Scan for the cell matching the given text and deliver its (X, Y) coordinate at center. 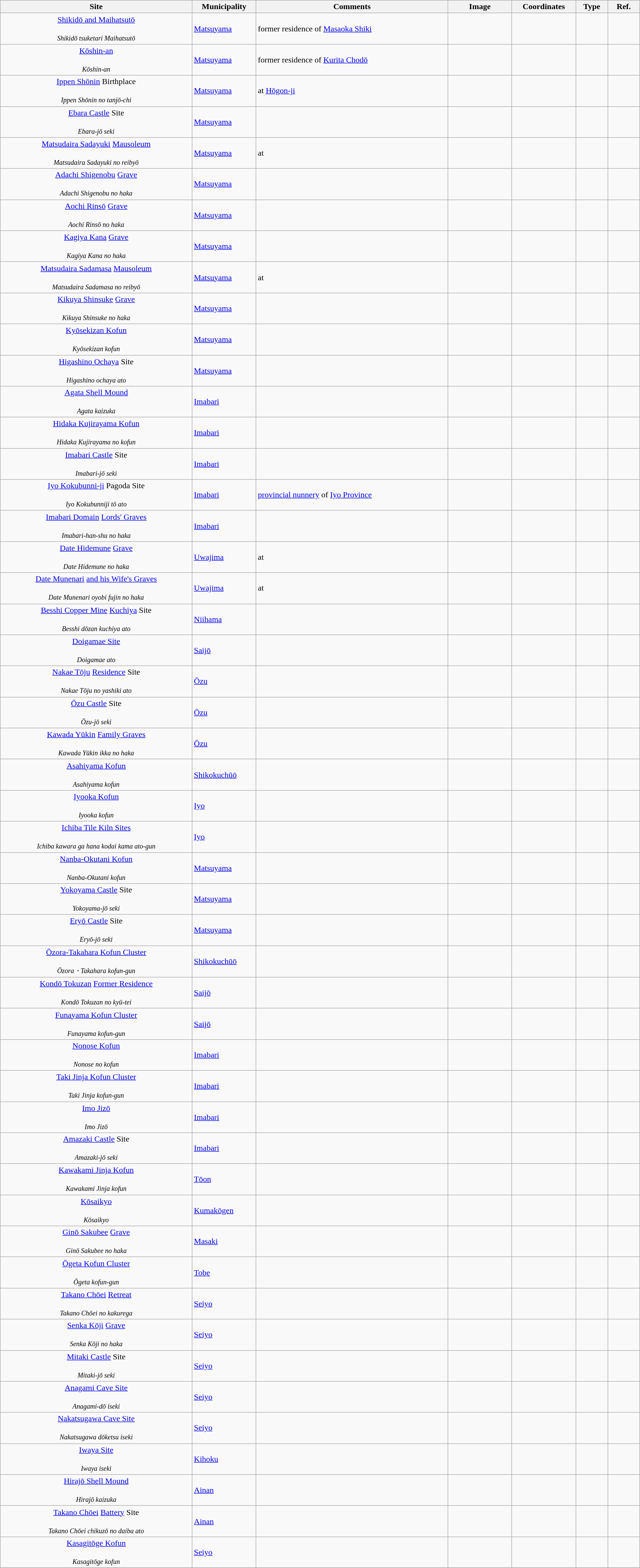
Ref. (624, 7)
Matsudaira Sadamasa MausoleumMatsudaira Sadamasa no reibyō (96, 277)
Iwaya SiteIwaya iseki (96, 1459)
Hidaka Kujirayama KofunHidaka Kujirayama no kofun (96, 433)
Kihoku (224, 1459)
Yokoyama Castle SiteYokoyama-jō seki (96, 899)
Kawada Yūkin Family GravesKawada Yūkin ikka no haka (96, 743)
Higashino Ochaya SiteHigashino ochaya ato (96, 371)
Senka Kōji GraveSenka Kōji no haka (96, 1335)
Taki Jinja Kofun ClusterTaki Jinja kofun-gun (96, 1086)
Mitaki Castle SiteMitaki-jō seki (96, 1366)
Ōzu Castle SiteŌzu-jō seki (96, 712)
Imabari Castle SiteImabari-jō seki (96, 464)
Coordinates (543, 7)
Nakatsugawa Cave SiteNakatsugawa dōketsu iseki (96, 1428)
Ippen Shōnin BirthplaceIppen Shōnin no tanjō-chi (96, 91)
Ōgeta Kofun ClusterŌgeta kofun-gun (96, 1273)
Hirajō Shell MoundHirajō kaizuka (96, 1490)
Amazaki Castle SiteAmazaki-jō seki (96, 1148)
Date Munenari and his Wife's GravesDate Munenari oyobi fujin no haka (96, 588)
Date Hidemune GraveDate Hidemune no haka (96, 557)
Comments (352, 7)
Iyo Kokubunni-ji Pagoda SiteIyo Kokubunniji tō ato (96, 495)
Agata Shell MoundAgata kaizuka (96, 402)
KōsaikyoKōsaikyo (96, 1210)
Image (480, 7)
Aochi Rinsō GraveAochi Rinsō no haka (96, 215)
Matsudaira Sadayuki MausoleumMatsudaira Sadayuki no reibyō (96, 153)
Shikidō and MaihatsutōShikidō tsuketari Maihatsutō (96, 29)
Tōon (224, 1179)
Kasagitōge KofunKasagitōge kofun (96, 1552)
Kawakami Jinja KofunKawakami Jinja kofun (96, 1179)
Besshi Copper Mine Kuchiya SiteBesshi dōzan kuchiya ato (96, 619)
Takano Chōei Battery SiteTakano Chōei chikuzō no daiba ato (96, 1521)
former residence of Masaoka Shiki (352, 29)
Ebara Castle SiteEbara-jō seki (96, 122)
Funayama Kofun ClusterFunayama kofun-gun (96, 1024)
Adachi Shigenobu GraveAdachi Shigenobu no haka (96, 184)
Doigamae SiteDoigamae ato (96, 650)
Kondō Tokuzan Former ResidenceKondō Tokuzan no kyū-tei (96, 993)
Iyooka KofunIyooka kofun (96, 806)
Kagiya Kana GraveKagiya Kana no haka (96, 246)
Imo JizōImo Jizō (96, 1117)
Nakae Tōju Residence SiteNakae Tōju no yashiki ato (96, 681)
Masaki (224, 1242)
Nanba-Okutani KofunNanba-Okutani kofun (96, 868)
Municipality (224, 7)
Niihama (224, 619)
Takano Chōei RetreatTakano Chōei no kakurega (96, 1304)
provincial nunnery of Iyo Province (352, 495)
Tobe (224, 1273)
Type (592, 7)
former residence of Kurita Chodō (352, 60)
Ōzora-Takahara Kofun ClusterŌzora・Takahara kofun-gun (96, 962)
Asahiyama KofunAsahiyama kofun (96, 775)
Kōshin-anKōshin-an (96, 60)
Kyōsekizan KofunKyōsekizan kofun (96, 339)
at Hōgon-ji (352, 91)
Kumakōgen (224, 1210)
Imabari Domain Lords' GravesImabari-han-shu no haka (96, 526)
Site (96, 7)
Nonose KofunNonose no kofun (96, 1055)
Ichiba Tile Kiln SitesIchiba kawara ga hana kodai kama ato-gun (96, 837)
Kikuya Shinsuke GraveKikuya Shinsuke no haka (96, 308)
Eryō Castle SiteEryō-jō seki (96, 930)
Ginō Sakubee GraveGinō Sakubee no haka (96, 1242)
Anagami Cave SiteAnagami-dō iseki (96, 1397)
